Find where the given text appears and provide that cell's center as [X, Y] coordinate. 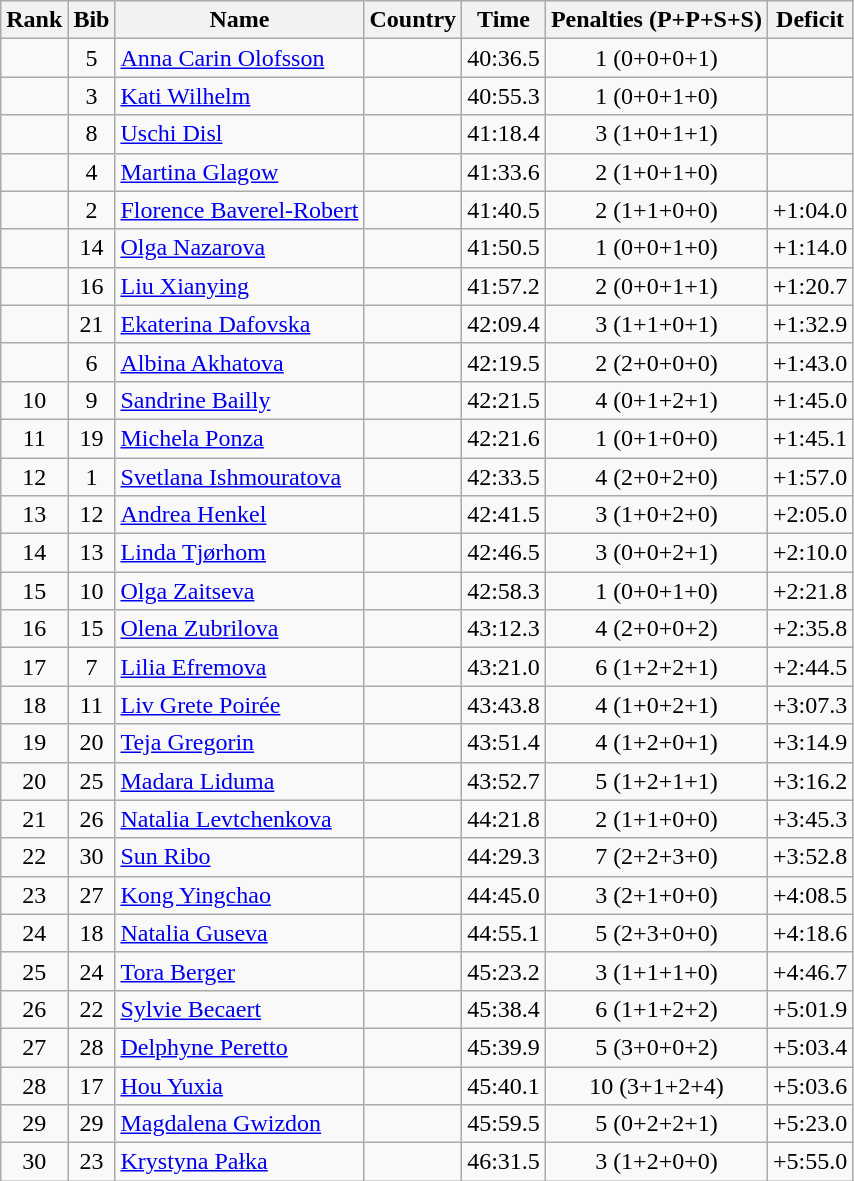
42:19.5 [504, 362]
Name [240, 20]
7 (2+2+3+0) [656, 857]
4 (2+0+2+0) [656, 477]
+4:08.5 [810, 895]
+5:03.6 [810, 1085]
+2:05.0 [810, 515]
Penalties (P+P+S+S) [656, 20]
42:21.6 [504, 438]
+1:57.0 [810, 477]
Krystyna Pałka [240, 1162]
3 (1+0+1+1) [656, 134]
+1:14.0 [810, 248]
40:55.3 [504, 96]
41:40.5 [504, 210]
Natalia Guseva [240, 933]
Michela Ponza [240, 438]
+1:45.1 [810, 438]
1 (0+1+0+0) [656, 438]
45:59.5 [504, 1124]
Natalia Levtchenkova [240, 819]
+1:43.0 [810, 362]
Albina Akhatova [240, 362]
Sun Ribo [240, 857]
3 [92, 96]
Country [413, 20]
42:09.4 [504, 324]
+3:52.8 [810, 857]
Liv Grete Poirée [240, 705]
6 [92, 362]
2 (2+0+0+0) [656, 362]
3 (1+0+2+0) [656, 515]
Time [504, 20]
4 (1+2+0+1) [656, 743]
1 (0+0+0+1) [656, 58]
Tora Berger [240, 971]
45:39.9 [504, 1047]
Rank [34, 20]
Magdalena Gwizdon [240, 1124]
Olga Nazarova [240, 248]
46:31.5 [504, 1162]
+5:01.9 [810, 1009]
41:33.6 [504, 172]
3 (1+1+1+0) [656, 971]
+2:44.5 [810, 667]
Olga Zaitseva [240, 591]
Svetlana Ishmouratova [240, 477]
+1:45.0 [810, 400]
9 [92, 400]
Florence Baverel-Robert [240, 210]
5 (0+2+2+1) [656, 1124]
Ekaterina Dafovska [240, 324]
8 [92, 134]
Andrea Henkel [240, 515]
41:50.5 [504, 248]
4 [92, 172]
Madara Liduma [240, 781]
43:43.8 [504, 705]
43:21.0 [504, 667]
Uschi Disl [240, 134]
Teja Gregorin [240, 743]
Sylvie Becaert [240, 1009]
6 (1+2+2+1) [656, 667]
5 (3+0+0+2) [656, 1047]
+3:14.9 [810, 743]
+1:20.7 [810, 286]
+3:07.3 [810, 705]
5 [92, 58]
+1:04.0 [810, 210]
Liu Xianying [240, 286]
6 (1+1+2+2) [656, 1009]
Olena Zubrilova [240, 629]
2 (1+0+1+0) [656, 172]
3 (1+2+0+0) [656, 1162]
Delphyne Peretto [240, 1047]
Linda Tjørhom [240, 553]
40:36.5 [504, 58]
Deficit [810, 20]
44:45.0 [504, 895]
43:52.7 [504, 781]
Martina Glagow [240, 172]
Sandrine Bailly [240, 400]
Anna Carin Olofsson [240, 58]
+5:03.4 [810, 1047]
+5:55.0 [810, 1162]
+2:35.8 [810, 629]
44:29.3 [504, 857]
42:21.5 [504, 400]
1 [92, 477]
10 (3+1+2+4) [656, 1085]
45:23.2 [504, 971]
44:21.8 [504, 819]
42:33.5 [504, 477]
Kong Yingchao [240, 895]
41:57.2 [504, 286]
Lilia Efremova [240, 667]
42:46.5 [504, 553]
+4:46.7 [810, 971]
+5:23.0 [810, 1124]
4 (1+0+2+1) [656, 705]
Hou Yuxia [240, 1085]
41:18.4 [504, 134]
4 (2+0+0+2) [656, 629]
42:41.5 [504, 515]
+2:10.0 [810, 553]
Kati Wilhelm [240, 96]
5 (1+2+1+1) [656, 781]
Bib [92, 20]
45:38.4 [504, 1009]
+4:18.6 [810, 933]
2 (0+0+1+1) [656, 286]
43:12.3 [504, 629]
2 [92, 210]
44:55.1 [504, 933]
45:40.1 [504, 1085]
7 [92, 667]
4 (0+1+2+1) [656, 400]
42:58.3 [504, 591]
3 (0+0+2+1) [656, 553]
+2:21.8 [810, 591]
43:51.4 [504, 743]
5 (2+3+0+0) [656, 933]
3 (2+1+0+0) [656, 895]
+3:16.2 [810, 781]
+3:45.3 [810, 819]
+1:32.9 [810, 324]
3 (1+1+0+1) [656, 324]
